Find where the given text appears and provide that cell's center as (X, Y) coordinate. 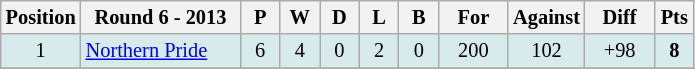
W (300, 17)
2 (379, 51)
Northern Pride (161, 51)
Pts (674, 17)
8 (674, 51)
Against (546, 17)
Position (41, 17)
1 (41, 51)
Diff (620, 17)
4 (300, 51)
+98 (620, 51)
B (419, 17)
6 (260, 51)
200 (474, 51)
102 (546, 51)
For (474, 17)
Round 6 - 2013 (161, 17)
D (340, 17)
L (379, 17)
P (260, 17)
